Capture the cell that displays the provided text and extract its (x, y) central coordinate. 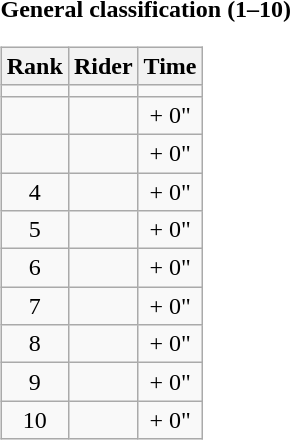
6 (34, 268)
8 (34, 344)
7 (34, 306)
9 (34, 382)
5 (34, 230)
Time (170, 66)
Rank (34, 66)
4 (34, 191)
Rider (103, 66)
10 (34, 420)
